Determine the [x, y] coordinate at the center of the cell enclosing the given text.  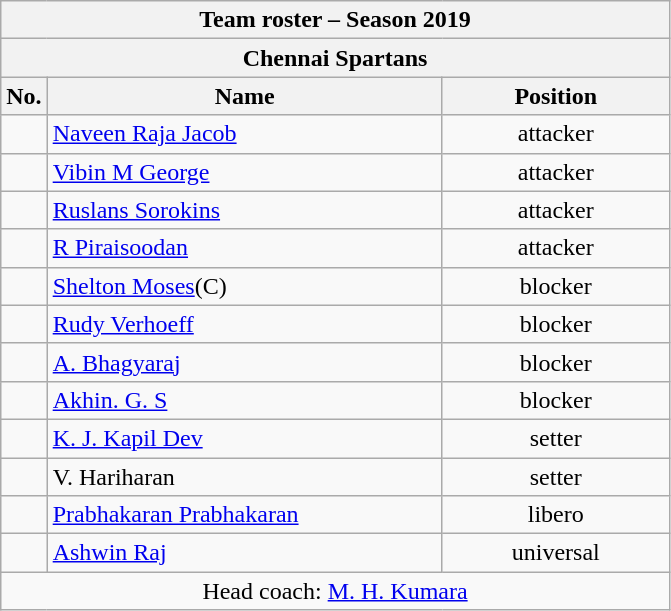
Chennai Spartans [336, 58]
libero [556, 515]
Akhin. G. S [244, 400]
Position [556, 96]
K. J. Kapil Dev [244, 438]
V. Hariharan [244, 477]
Naveen Raja Jacob [244, 134]
Shelton Moses(C) [244, 286]
Ashwin Raj [244, 553]
Prabhakaran Prabhakaran [244, 515]
Ruslans Sorokins [244, 210]
Name [244, 96]
R Piraisoodan [244, 248]
No. [24, 96]
Team roster – Season 2019 [336, 20]
Rudy Verhoeff [244, 324]
Vibin M George [244, 172]
Head coach: M. H. Kumara [336, 591]
universal [556, 553]
A. Bhagyaraj [244, 362]
